Capture the cell that displays the provided text and extract its [x, y] central coordinate. 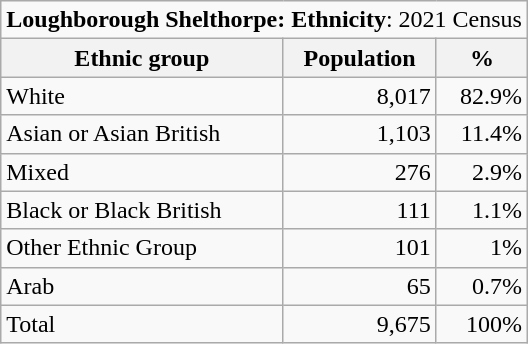
0.7% [482, 286]
11.4% [482, 134]
Ethnic group [142, 58]
1% [482, 248]
% [482, 58]
111 [360, 210]
8,017 [360, 96]
101 [360, 248]
1,103 [360, 134]
276 [360, 172]
Loughborough Shelthorpe: Ethnicity: 2021 Census [264, 20]
100% [482, 324]
Mixed [142, 172]
Total [142, 324]
2.9% [482, 172]
White [142, 96]
Arab [142, 286]
Black or Black British [142, 210]
82.9% [482, 96]
Other Ethnic Group [142, 248]
65 [360, 286]
Asian or Asian British [142, 134]
1.1% [482, 210]
Population [360, 58]
9,675 [360, 324]
